Determine the [x, y] coordinate at the center of the cell enclosing the given text.  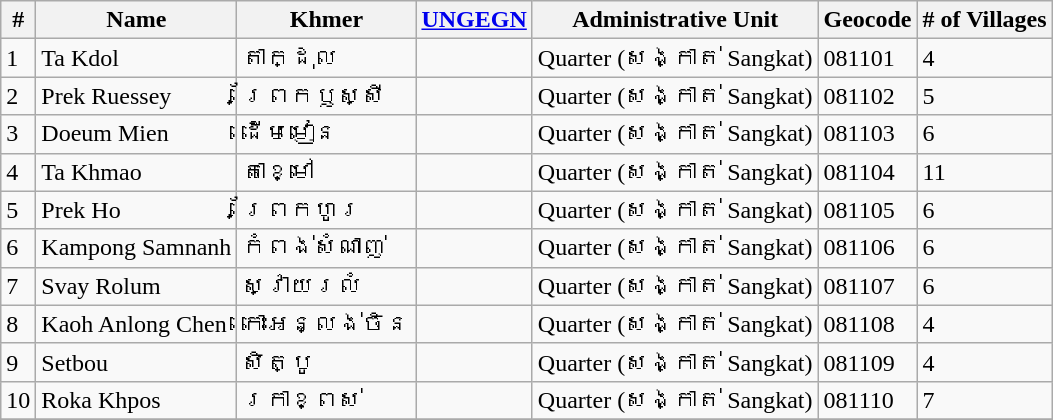
# of Villages [984, 20]
081105 [868, 210]
3 [18, 134]
UNGEGN [474, 20]
Svay Rolum [136, 286]
Prek Ho [136, 210]
តាខ្មៅ [326, 172]
Roka Khpos [136, 400]
តាក្ដុល [326, 58]
081107 [868, 286]
081110 [868, 400]
8 [18, 324]
Kaoh Anlong Chen [136, 324]
081101 [868, 58]
081102 [868, 96]
ដើមមៀន [326, 134]
081103 [868, 134]
Name [136, 20]
11 [984, 172]
Prek Ruessey [136, 96]
Khmer [326, 20]
2 [18, 96]
081108 [868, 324]
Ta Khmao [136, 172]
1 [18, 58]
9 [18, 362]
ស្វាយរលំ [326, 286]
Kampong Samnanh [136, 248]
10 [18, 400]
081109 [868, 362]
ព្រែកឫស្សី [326, 96]
កោះអន្លង់ចិន [326, 324]
Administrative Unit [675, 20]
រកាខ្ពស់ [326, 400]
សិត្បូ [326, 362]
Doeum Mien [136, 134]
Setbou [136, 362]
081104 [868, 172]
# [18, 20]
Geocode [868, 20]
ព្រែកហូរ [326, 210]
Ta Kdol [136, 58]
081106 [868, 248]
កំពង់សំណាញ់ [326, 248]
